Determine the [X, Y] coordinate at the center of the cell enclosing the given text.  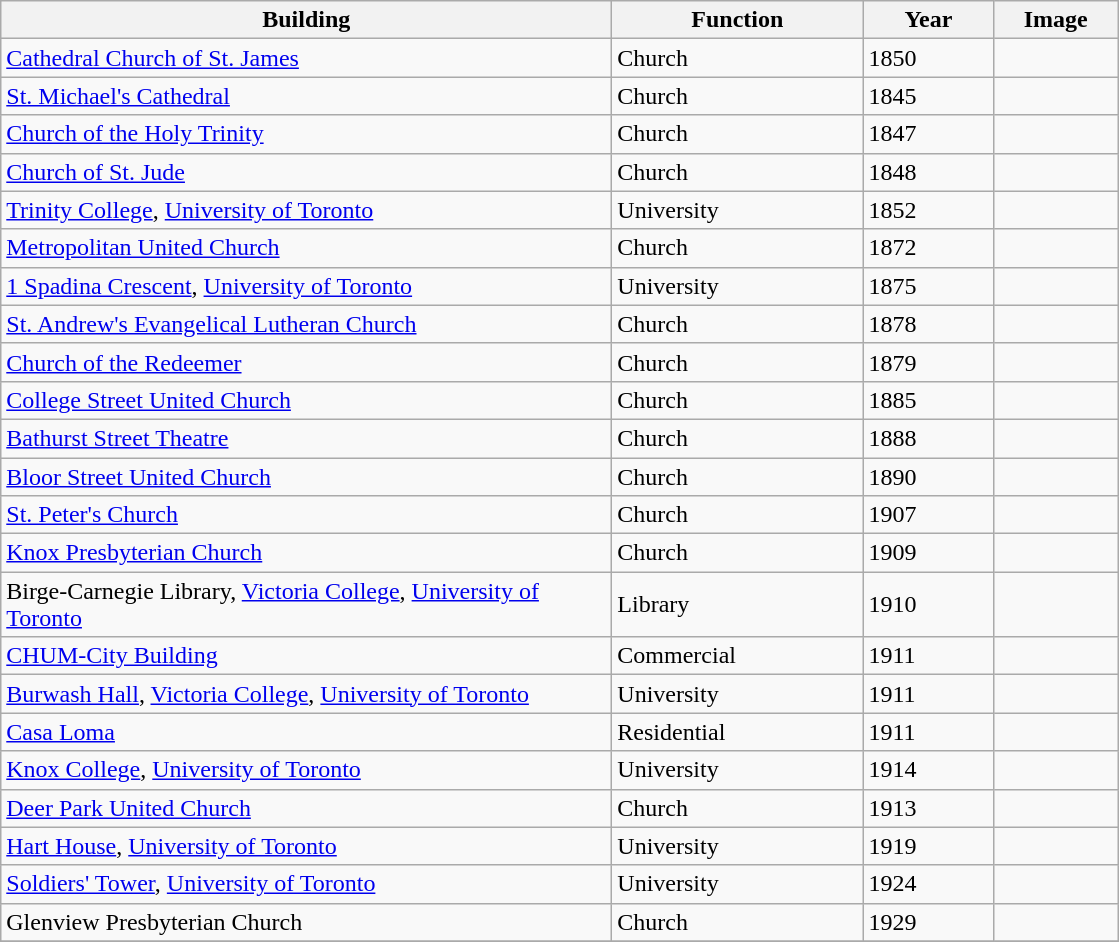
St. Peter's Church [306, 515]
Bloor Street United Church [306, 477]
Year [928, 20]
Knox College, University of Toronto [306, 770]
Library [738, 604]
St. Michael's Cathedral [306, 96]
1924 [928, 884]
Casa Loma [306, 732]
CHUM-City Building [306, 656]
Commercial [738, 656]
Image [1056, 20]
1910 [928, 604]
Building [306, 20]
1875 [928, 286]
1914 [928, 770]
Residential [738, 732]
Church of the Holy Trinity [306, 134]
Bathurst Street Theatre [306, 438]
1845 [928, 96]
College Street United Church [306, 400]
Knox Presbyterian Church [306, 553]
1913 [928, 808]
1878 [928, 324]
1909 [928, 553]
Church of the Redeemer [306, 362]
Soldiers' Tower, University of Toronto [306, 884]
1847 [928, 134]
1888 [928, 438]
1885 [928, 400]
1879 [928, 362]
Function [738, 20]
1848 [928, 172]
Glenview Presbyterian Church [306, 922]
Deer Park United Church [306, 808]
Burwash Hall, Victoria College, University of Toronto [306, 694]
1852 [928, 210]
Church of St. Jude [306, 172]
1929 [928, 922]
1890 [928, 477]
1907 [928, 515]
Trinity College, University of Toronto [306, 210]
1850 [928, 58]
1 Spadina Crescent, University of Toronto [306, 286]
Cathedral Church of St. James [306, 58]
1872 [928, 248]
1919 [928, 846]
Birge-Carnegie Library, Victoria College, University of Toronto [306, 604]
Metropolitan United Church [306, 248]
Hart House, University of Toronto [306, 846]
St. Andrew's Evangelical Lutheran Church [306, 324]
